Return the (X, Y) coordinate for the center point of the cell that contains the specified text.  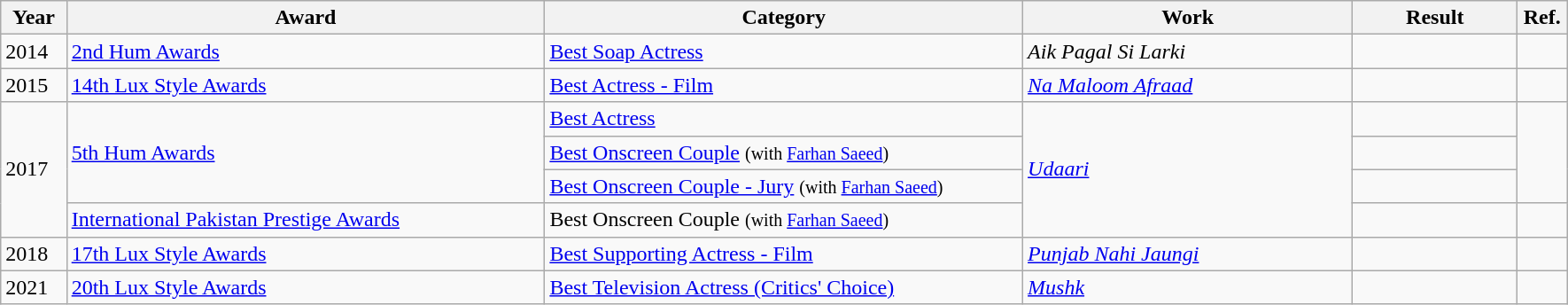
2017 (34, 169)
International Pakistan Prestige Awards (306, 220)
Ref. (1542, 18)
Best Soap Actress (784, 51)
2018 (34, 254)
Award (306, 18)
Year (34, 18)
Best Actress - Film (784, 85)
Best Supporting Actress - Film (784, 254)
Punjab Nahi Jaungi (1188, 254)
5th Hum Awards (306, 152)
20th Lux Style Awards (306, 287)
Category (784, 18)
Udaari (1188, 169)
Work (1188, 18)
2021 (34, 287)
Result (1435, 18)
17th Lux Style Awards (306, 254)
2015 (34, 85)
Aik Pagal Si Larki (1188, 51)
Mushk (1188, 287)
2nd Hum Awards (306, 51)
Na Maloom Afraad (1188, 85)
14th Lux Style Awards (306, 85)
Best Onscreen Couple - Jury (with Farhan Saeed) (784, 186)
Best Actress (784, 119)
Best Television Actress (Critics' Choice) (784, 287)
2014 (34, 51)
